Determine the [x, y] coordinate at the center of the cell enclosing the given text.  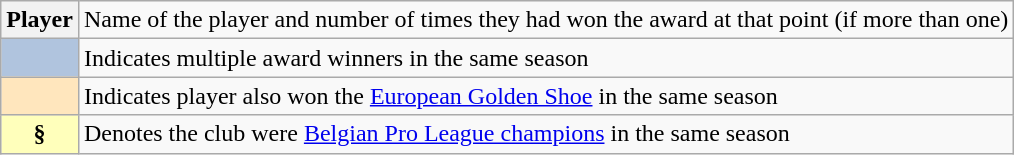
Denotes the club were Belgian Pro League champions in the same season [546, 134]
Player [40, 20]
§ [40, 134]
Indicates multiple award winners in the same season [546, 58]
Indicates player also won the European Golden Shoe in the same season [546, 96]
Name of the player and number of times they had won the award at that point (if more than one) [546, 20]
